Detect which cell encompasses the target text, then output its (x, y) center coordinate. 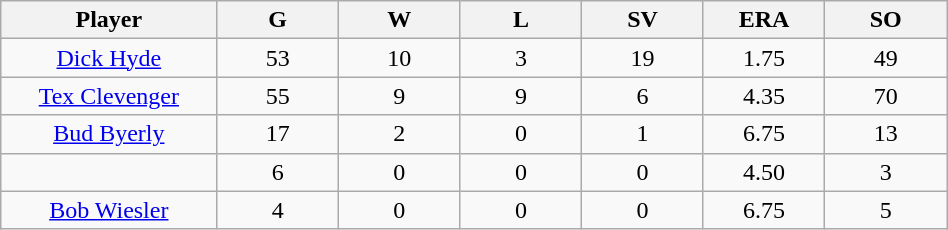
Dick Hyde (109, 58)
Tex Clevenger (109, 96)
Player (109, 20)
1 (643, 134)
4.35 (764, 96)
4 (278, 210)
W (400, 20)
4.50 (764, 172)
L (521, 20)
10 (400, 58)
2 (400, 134)
5 (886, 210)
SV (643, 20)
53 (278, 58)
55 (278, 96)
49 (886, 58)
Bob Wiesler (109, 210)
13 (886, 134)
Bud Byerly (109, 134)
SO (886, 20)
19 (643, 58)
ERA (764, 20)
70 (886, 96)
G (278, 20)
1.75 (764, 58)
17 (278, 134)
